Return [x, y] of the center of cell containing provided text 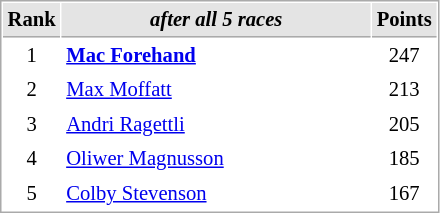
5 [32, 194]
247 [404, 56]
Points [404, 20]
Oliwer Magnusson [216, 158]
Colby Stevenson [216, 194]
after all 5 races [216, 20]
Andri Ragettli [216, 124]
Rank [32, 20]
167 [404, 194]
1 [32, 56]
4 [32, 158]
185 [404, 158]
Max Moffatt [216, 90]
213 [404, 90]
205 [404, 124]
2 [32, 90]
Mac Forehand [216, 56]
3 [32, 124]
